Extract the (X, Y) coordinate from the center of the cell holding the provided text.  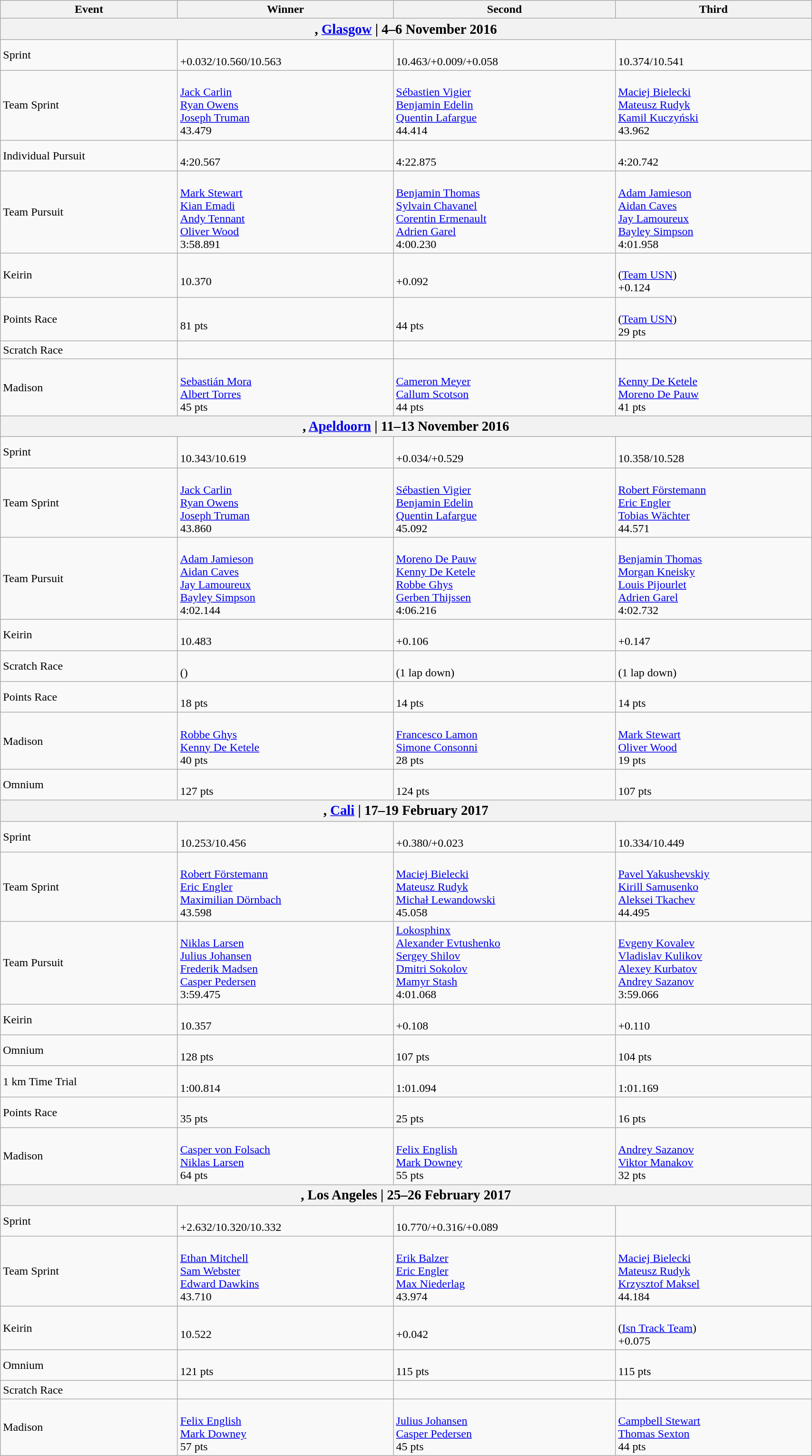
Pavel YakushevskiyKirill SamusenkoAleksei Tkachev44.495 (714, 887)
Second (504, 10)
35 pts (285, 1112)
Ethan MitchellSam WebsterEdward Dawkins43.710 (285, 1271)
Maciej BieleckiMateusz RudykMichał Lewandowski45.058 (504, 887)
(Team USN)+0.124 (714, 275)
+0.032/10.560/10.563 (285, 55)
Maciej BieleckiMateusz RudykKamil Kuczyński43.962 (714, 105)
121 pts (285, 1365)
Francesco LamonSimone Consonni28 pts (504, 741)
Adam JamiesonAidan CavesJay LamoureuxBayley Simpson4:01.958 (714, 212)
Third (714, 10)
Erik BalzerEric EnglerMax Niederlag43.974 (504, 1271)
1 km Time Trial (89, 1081)
Adam JamiesonAidan CavesJay LamoureuxBayley Simpson4:02.144 (285, 579)
128 pts (285, 1050)
127 pts (285, 784)
4:20.567 (285, 155)
+0.034/+0.529 (504, 452)
81 pts (285, 319)
10.770/+0.316/+0.089 (504, 1221)
+0.092 (504, 275)
25 pts (504, 1112)
Sebastián MoraAlbert Torres45 pts (285, 387)
124 pts (504, 784)
1:00.814 (285, 1081)
(Team USN)29 pts (714, 319)
, Los Angeles | 25–26 February 2017 (406, 1195)
+0.108 (504, 1020)
10.370 (285, 275)
Moreno De PauwKenny De KeteleRobbe GhysGerben Thijssen4:06.216 (504, 579)
Kenny De KeteleMoreno De Pauw41 pts (714, 387)
() (285, 666)
Niklas LarsenJulius JohansenFrederik MadsenCasper Pedersen3:59.475 (285, 962)
Event (89, 10)
18 pts (285, 697)
10.253/10.456 (285, 837)
10.343/10.619 (285, 452)
10.334/10.449 (714, 837)
(Isn Track Team)+0.075 (714, 1328)
Sébastien VigierBenjamin EdelinQuentin Lafargue45.092 (504, 502)
Robert FörstemannEric EnglerMaximilian Dörnbach43.598 (285, 887)
10.463/+0.009/+0.058 (504, 55)
, Apeldoorn | 11–13 November 2016 (406, 426)
Individual Pursuit (89, 155)
+0.042 (504, 1328)
Felix EnglishMark Downey55 pts (504, 1156)
Felix EnglishMark Downey57 pts (285, 1427)
44 pts (504, 319)
10.358/10.528 (714, 452)
+2.632/10.320/10.332 (285, 1221)
+0.380/+0.023 (504, 837)
Mark StewartKian EmadiAndy TennantOliver Wood3:58.891 (285, 212)
+0.147 (714, 635)
LokosphinxAlexander EvtushenkoSergey ShilovDmitri SokolovMamyr Stash4:01.068 (504, 962)
Benjamin ThomasSylvain ChavanelCorentin ErmenaultAdrien Garel4:00.230 (504, 212)
10.357 (285, 1020)
Robert FörstemannEric EnglerTobias Wächter44.571 (714, 502)
10.374/10.541 (714, 55)
Jack CarlinRyan OwensJoseph Truman43.479 (285, 105)
Andrey SazanovViktor Manakov32 pts (714, 1156)
104 pts (714, 1050)
10.522 (285, 1328)
Evgeny KovalevVladislav KulikovAlexey KurbatovAndrey Sazanov3:59.066 (714, 962)
Maciej BieleckiMateusz RudykKrzysztof Maksel44.184 (714, 1271)
Julius JohansenCasper Pedersen45 pts (504, 1427)
10.483 (285, 635)
Robbe GhysKenny De Ketele40 pts (285, 741)
, Glasgow | 4–6 November 2016 (406, 29)
Mark StewartOliver Wood19 pts (714, 741)
Campbell StewartThomas Sexton44 pts (714, 1427)
Winner (285, 10)
Benjamin ThomasMorgan KneiskyLouis PijourletAdrien Garel4:02.732 (714, 579)
Casper von FolsachNiklas Larsen64 pts (285, 1156)
16 pts (714, 1112)
1:01.169 (714, 1081)
, Cali | 17–19 February 2017 (406, 811)
4:20.742 (714, 155)
Sébastien VigierBenjamin EdelinQuentin Lafargue44.414 (504, 105)
+0.110 (714, 1020)
Jack CarlinRyan OwensJoseph Truman43.860 (285, 502)
4:22.875 (504, 155)
+0.106 (504, 635)
Cameron MeyerCallum Scotson44 pts (504, 387)
1:01.094 (504, 1081)
